Detect which cell encompasses the target text, then output its (x, y) center coordinate. 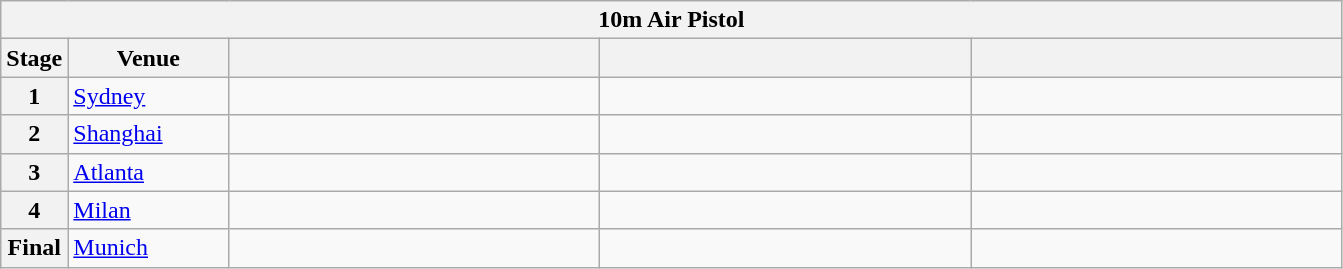
2 (34, 134)
10m Air Pistol (672, 20)
Atlanta (148, 172)
Milan (148, 210)
Sydney (148, 96)
Stage (34, 58)
4 (34, 210)
1 (34, 96)
Final (34, 248)
3 (34, 172)
Munich (148, 248)
Shanghai (148, 134)
Venue (148, 58)
